Return (x, y) of the center of cell containing provided text 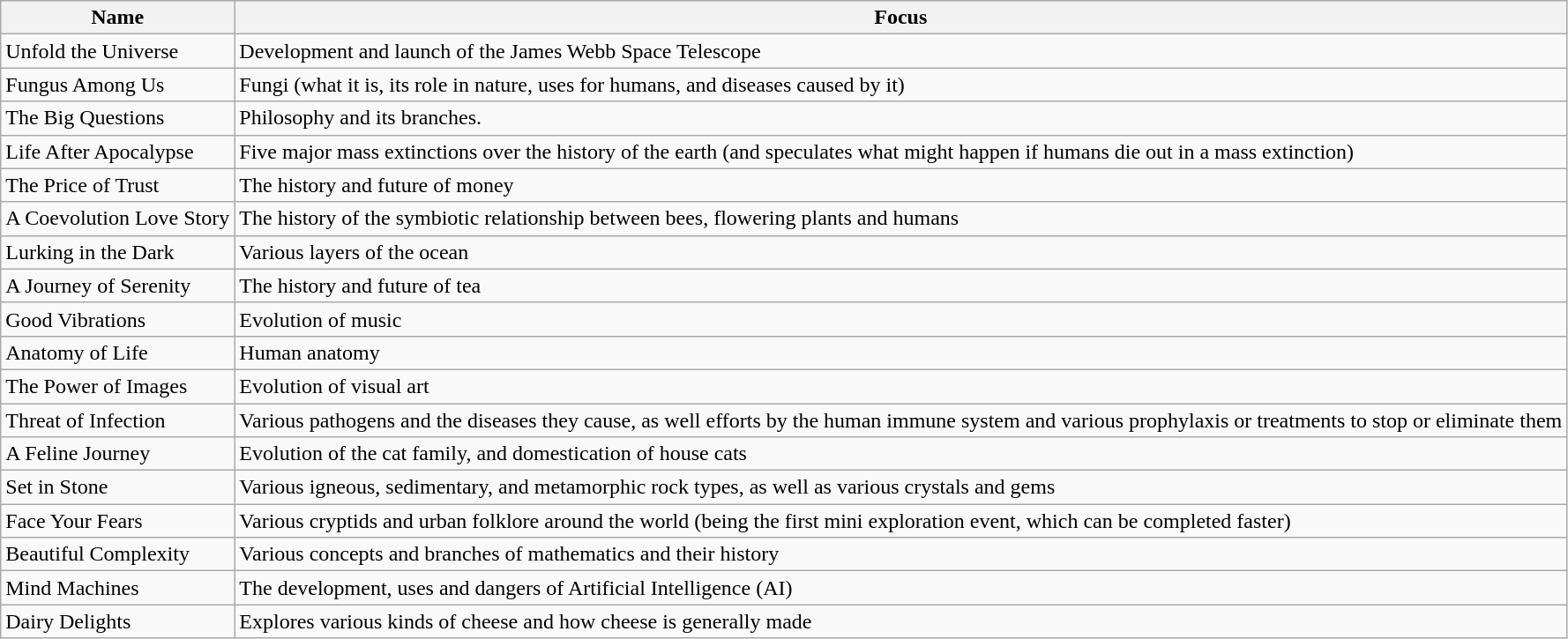
Various igneous, sedimentary, and metamorphic rock types, as well as various crystals and gems (901, 487)
Evolution of music (901, 319)
Life After Apocalypse (118, 152)
Various cryptids and urban folklore around the world (being the first mini exploration event, which can be completed faster) (901, 521)
A Feline Journey (118, 454)
Lurking in the Dark (118, 252)
Threat of Infection (118, 420)
The history and future of money (901, 185)
Human anatomy (901, 353)
Explores various kinds of cheese and how cheese is generally made (901, 621)
The development, uses and dangers of Artificial Intelligence (AI) (901, 588)
Beautiful Complexity (118, 554)
The Price of Trust (118, 185)
Set in Stone (118, 487)
Various layers of the ocean (901, 252)
Fungus Among Us (118, 85)
Development and launch of the James Webb Space Telescope (901, 51)
Unfold the Universe (118, 51)
Face Your Fears (118, 521)
Dairy Delights (118, 621)
Five major mass extinctions over the history of the earth (and speculates what might happen if humans die out in a mass extinction) (901, 152)
The Big Questions (118, 118)
Various concepts and branches of mathematics and their history (901, 554)
Focus (901, 18)
The history of the symbiotic relationship between bees, flowering plants and humans (901, 219)
Anatomy of Life (118, 353)
Philosophy and its branches. (901, 118)
A Coevolution Love Story (118, 219)
The history and future of tea (901, 286)
Evolution of the cat family, and domestication of house cats (901, 454)
Good Vibrations (118, 319)
Name (118, 18)
A Journey of Serenity (118, 286)
Evolution of visual art (901, 386)
Fungi (what it is, its role in nature, uses for humans, and diseases caused by it) (901, 85)
The Power of Images (118, 386)
Mind Machines (118, 588)
